Determine the (x, y) coordinate at the center of the cell enclosing the given text.  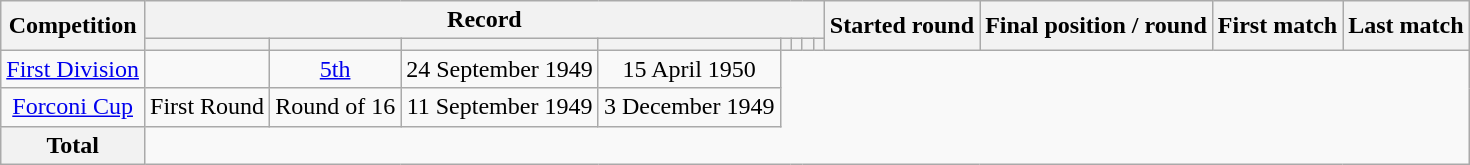
15 April 1950 (689, 69)
Forconi Cup (73, 107)
5th (336, 69)
Total (73, 145)
Competition (73, 26)
Last match (1406, 26)
3 December 1949 (689, 107)
24 September 1949 (500, 69)
Record (485, 20)
First Division (73, 69)
Round of 16 (336, 107)
11 September 1949 (500, 107)
Started round (902, 26)
Final position / round (1096, 26)
First match (1277, 26)
First Round (208, 107)
